Locate the cell with the specified text and output its [X, Y] center coordinate. 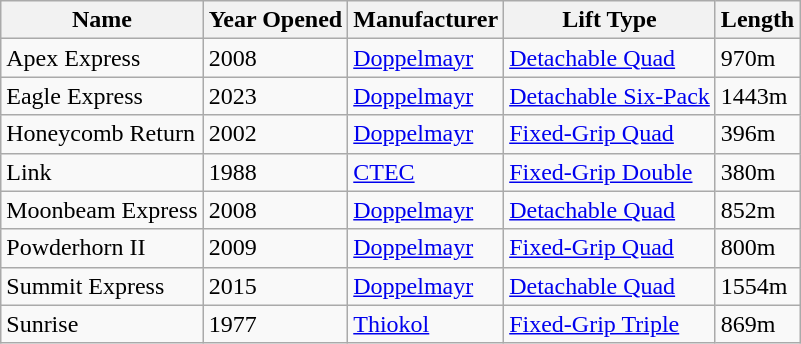
1988 [276, 172]
Fixed-Grip Triple [610, 324]
380m [757, 172]
CTEC [426, 172]
Moonbeam Express [102, 210]
800m [757, 248]
Link [102, 172]
1977 [276, 324]
Summit Express [102, 286]
Detachable Six-Pack [610, 96]
Manufacturer [426, 20]
Apex Express [102, 58]
2015 [276, 286]
1443m [757, 96]
396m [757, 134]
Name [102, 20]
852m [757, 210]
869m [757, 324]
1554m [757, 286]
Thiokol [426, 324]
Honeycomb Return [102, 134]
Year Opened [276, 20]
2009 [276, 248]
Lift Type [610, 20]
2002 [276, 134]
Fixed-Grip Double [610, 172]
Powderhorn II [102, 248]
Length [757, 20]
Sunrise [102, 324]
970m [757, 58]
Eagle Express [102, 96]
2023 [276, 96]
